From the cell containing the given text, extract its center point as (x, y) coordinate. 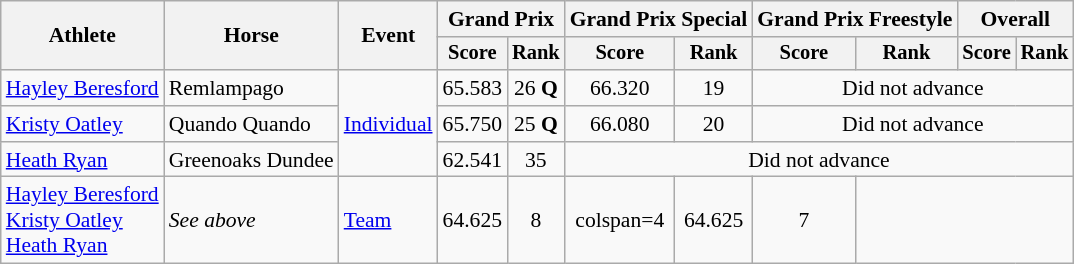
65.750 (472, 124)
colspan=4 (620, 220)
Greenoaks Dundee (252, 160)
Grand Prix Special (659, 19)
Individual (388, 124)
26 Q (536, 88)
Grand Prix Freestyle (854, 19)
Grand Prix (502, 19)
Heath Ryan (82, 160)
7 (804, 220)
Team (388, 220)
65.583 (472, 88)
Kristy Oatley (82, 124)
66.080 (620, 124)
Hayley Beresford (82, 88)
35 (536, 160)
19 (714, 88)
Remlampago (252, 88)
Quando Quando (252, 124)
Event (388, 36)
20 (714, 124)
Horse (252, 36)
Athlete (82, 36)
25 Q (536, 124)
Overall (1015, 19)
62.541 (472, 160)
See above (252, 220)
Hayley BeresfordKristy OatleyHeath Ryan (82, 220)
8 (536, 220)
66.320 (620, 88)
